Capture the cell that displays the provided text and extract its [X, Y] central coordinate. 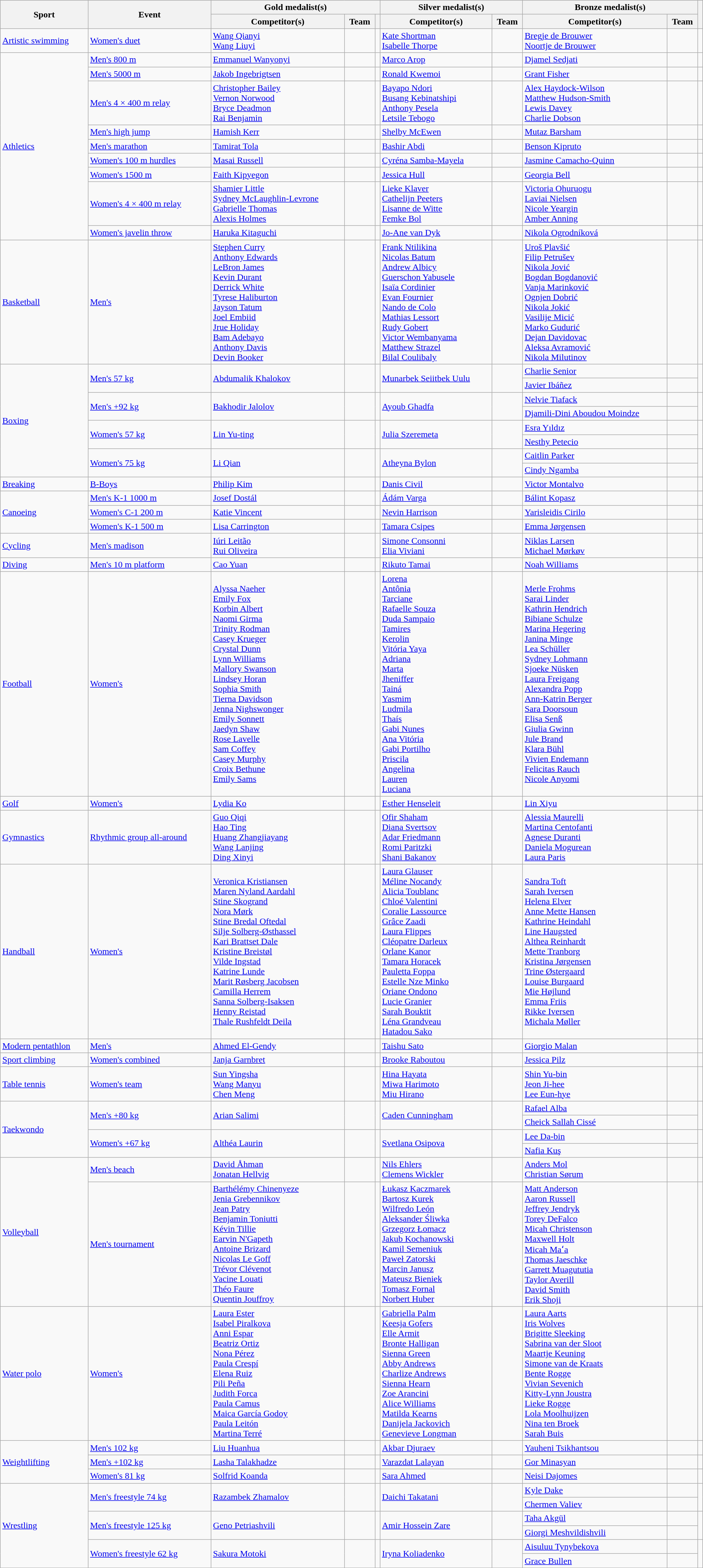
Niklas Larsen Michael Mørkøv [595, 545]
Basketball [44, 302]
Philip Kim [278, 484]
Cycling [44, 545]
Katie Vincent [278, 512]
Akbar Djuraev [436, 1448]
Yauheni Tsikhantsou [595, 1448]
Victor Montalvo [595, 484]
Silver medalist(s) [452, 7]
Chermen Valiev [595, 1504]
Taekwondo [44, 1129]
Guo Qiqi Hao Ting Huang Zhangjiayang Wang Lanjing Ding Xinyi [278, 837]
Men's +102 kg [149, 1462]
Alessia Maurelli Martina Centofanti Agnese Duranti Daniela Mogurean Laura Paris [595, 837]
Djamili-Dini Aboudou Moindze [595, 414]
Neisi Dajomes [595, 1476]
Ayoub Ghadfa [436, 406]
Esther Henseleit [436, 803]
Water polo [44, 1374]
Handball [44, 952]
Nafia Kuş [595, 1150]
Danis Civil [436, 484]
Ádám Varga [436, 498]
Munarbek Seiitbek Uulu [436, 378]
Amir Hossein Zare [436, 1525]
Diving [44, 564]
Men's +80 kg [149, 1115]
Emma Jørgensen [595, 526]
Benson Kipruto [595, 146]
Josef Dostál [278, 498]
Haruka Kitaguchi [278, 233]
Women's duet [149, 41]
Men's beach [149, 1170]
Caitlin Parker [595, 456]
Jasmine Camacho-Quinn [595, 160]
Taishu Sato [436, 1046]
Ofir Shaham Diana Svertsov Adar Friedmann Romi Paritzki Shani Bakanov [436, 837]
Jo-Ane van Dyk [436, 233]
Cao Yuan [278, 564]
Brooke Raboutou [436, 1060]
Women's 1500 m [149, 174]
Bregje de BrouwerNoortje de Brouwer [595, 41]
Shelby McEwen [436, 132]
Simone Consonni Elia Viviani [436, 545]
Men's 5000 m [149, 74]
Men's 57 kg [149, 378]
Svetlana Osipova [436, 1143]
Athletics [44, 146]
Giorgio Malan [595, 1046]
Golf [44, 803]
Jessica Pilz [595, 1060]
Football [44, 684]
Men's freestyle 74 kg [149, 1497]
Solfrid Koanda [278, 1476]
Nesthy Petecio [595, 442]
Men's marathon [149, 146]
Men's 4 × 400 m relay [149, 103]
Sara Ahmed [436, 1476]
Gor Minasyan [595, 1462]
Noah Williams [595, 564]
Women's K-1 500 m [149, 526]
Nevin Harrison [436, 512]
Varazdat Lalayan [436, 1462]
Shamier Little Sydney McLaughlin-Levrone Gabrielle Thomas Alexis Holmes [278, 203]
Giorgi Meshvildishvili [595, 1532]
Liu Huanhua [278, 1448]
Cindy Ngamba [595, 470]
Hina Hayata Miwa Harimoto Miu Hirano [436, 1084]
Breaking [44, 484]
Nelvie Tiafack [595, 399]
Taha Akgül [595, 1518]
Men's high jump [149, 132]
Kate ShortmanIsabelle Thorpe [436, 41]
Women's 81 kg [149, 1476]
Christopher Bailey Vernon Norwood Bryce Deadmon Rai Benjamin [278, 103]
Anders Mol Christian Sørum [595, 1170]
Men's 102 kg [149, 1448]
Alex Haydock-Wilson Matthew Hudson-Smith Lewis Davey Charlie Dobson [595, 103]
Bashir Abdi [436, 146]
Razambek Zhamalov [278, 1497]
Faith Kipyegon [278, 174]
Iúri Leitão Rui Oliveira [278, 545]
Canoeing [44, 512]
David Åhman Jonatan Hellvig [278, 1170]
Abdumalik Khalokov [278, 378]
Lieke Klaver Cathelijn Peeters Lisanne de Witte Femke Bol [436, 203]
Lisa Carrington [278, 526]
Lee Da-bin [595, 1136]
Daichi Takatani [436, 1497]
Gymnastics [44, 837]
Wang QianyiWang Liuyi [278, 41]
Women's 4 × 400 m relay [149, 203]
Atheyna Bylon [436, 463]
Rafael Alba [595, 1108]
Sun Yingsha Wang Manyu Chen Meng [278, 1084]
Cheick Sallah Cissé [595, 1122]
Women's combined [149, 1060]
Lasha Talakhadze [278, 1462]
Hamish Kerr [278, 132]
Cyréna Samba-Mayela [436, 160]
Esra Yıldız [595, 428]
Yarisleidis Cirilo [595, 512]
Emmanuel Wanyonyi [278, 60]
Ronald Kwemoi [436, 74]
Rhythmic group all-around [149, 837]
Ahmed El-Gendy [278, 1046]
Aisuluu Tynybekova [595, 1546]
Men's 10 m platform [149, 564]
Women's javelin throw [149, 233]
Djamel Sedjati [595, 60]
Women's team [149, 1084]
Bronze medalist(s) [610, 7]
Bálint Kopasz [595, 498]
Geno Petriashvili [278, 1525]
Nikola Ogrodníková [595, 233]
Sport climbing [44, 1060]
Men's madison [149, 545]
Nils Ehlers Clemens Wickler [436, 1170]
Sport [44, 14]
Masai Russell [278, 160]
Modern pentathlon [44, 1046]
Marco Arop [436, 60]
Tamara Csipes [436, 526]
Women's 57 kg [149, 435]
Kyle Dake [595, 1490]
Li Qian [278, 463]
Men's K-1 1000 m [149, 498]
Charlie Senior [595, 371]
Women's 75 kg [149, 463]
Tamirat Tola [278, 146]
B-Boys [149, 484]
Event [149, 14]
Julia Szeremeta [436, 435]
Bakhodir Jalolov [278, 406]
Grant Fisher [595, 74]
Sakura Motoki [278, 1554]
Weightlifting [44, 1462]
Boxing [44, 421]
Gold medalist(s) [296, 7]
Volleyball [44, 1232]
Rikuto Tamai [436, 564]
Women's +67 kg [149, 1143]
Men's tournament [149, 1244]
Mutaz Barsham [595, 132]
Jessica Hull [436, 174]
Artistic swimming [44, 41]
Women's 100 m hurdles [149, 160]
Victoria Ohuruogu Laviai Nielsen Nicole Yeargin Amber Anning [595, 203]
Wrestling [44, 1525]
Grace Bullen [595, 1561]
Women's freestyle 62 kg [149, 1554]
Lin Xiyu [595, 803]
Althéa Laurin [278, 1143]
Georgia Bell [595, 174]
Caden Cunningham [436, 1115]
Bayapo Ndori Busang Kebinatshipi Anthony Pesela Letsile Tebogo [436, 103]
Table tennis [44, 1084]
Men's freestyle 125 kg [149, 1525]
Arian Salimi [278, 1115]
Lydia Ko [278, 803]
Javier Ibáñez [595, 385]
Men's +92 kg [149, 406]
Lin Yu-ting [278, 435]
Women's C-1 200 m [149, 512]
Iryna Koliadenko [436, 1554]
Shin Yu-bin Jeon Ji-hee Lee Eun-hye [595, 1084]
Jakob Ingebrigtsen [278, 74]
Men's 800 m [149, 60]
Janja Garnbret [278, 1060]
